Pinpoint the cell where the given text exists, returning its (X, Y) midpoint coordinate. 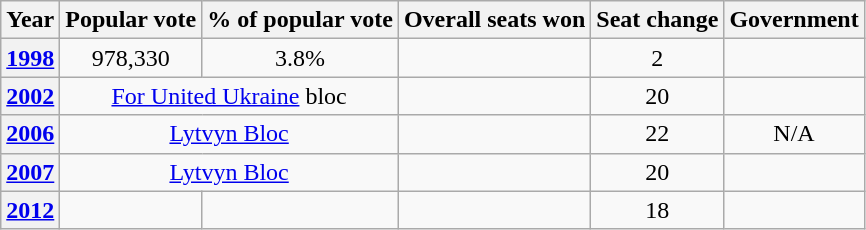
2 (658, 58)
Overall seats won (494, 20)
978,330 (131, 58)
2007 (30, 172)
For United Ukraine bloc (230, 96)
22 (658, 134)
1998 (30, 58)
Seat change (658, 20)
18 (658, 210)
Year (30, 20)
2002 (30, 96)
Popular vote (131, 20)
% of popular vote (300, 20)
Government (794, 20)
2006 (30, 134)
N/A (794, 134)
2012 (30, 210)
3.8% (300, 58)
